Return the [x, y] coordinate for the center point of the cell that contains the specified text.  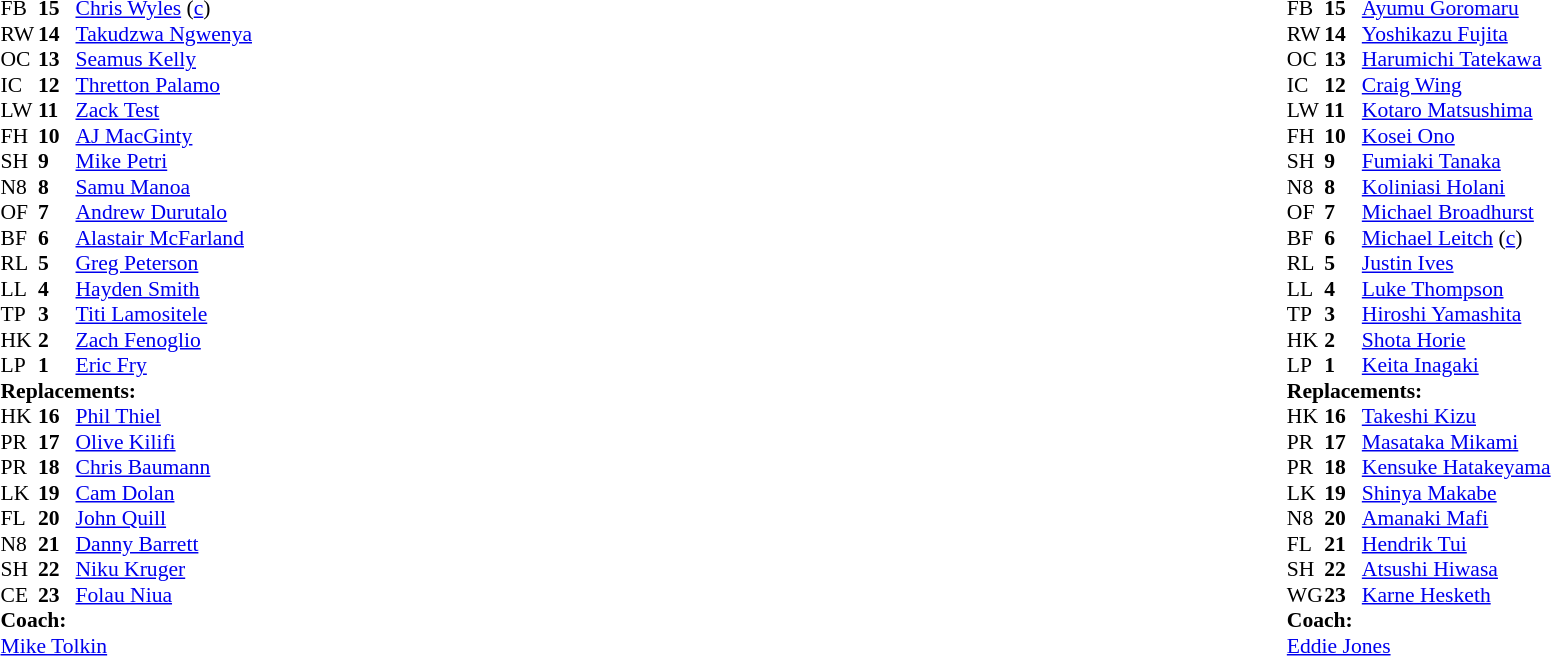
Folau Niua [164, 595]
Keita Inagaki [1456, 365]
AJ MacGinty [164, 136]
Hendrik Tui [1456, 544]
Kensuke Hatakeyama [1456, 467]
CE [19, 595]
Kotaro Matsushima [1456, 111]
Greg Peterson [164, 263]
Hayden Smith [164, 289]
Amanaki Mafi [1456, 519]
Justin Ives [1456, 263]
Masataka Mikami [1456, 442]
Yoshikazu Fujita [1456, 34]
Harumichi Tatekawa [1456, 59]
Mike Petri [164, 161]
Chris Baumann [164, 467]
Alastair McFarland [164, 238]
Danny Barrett [164, 544]
Eric Fry [164, 365]
Titi Lamositele [164, 315]
Samu Manoa [164, 187]
Seamus Kelly [164, 59]
Luke Thompson [1456, 289]
Hiroshi Yamashita [1456, 315]
Shinya Makabe [1456, 493]
Cam Dolan [164, 493]
Koliniasi Holani [1456, 187]
Niku Kruger [164, 569]
Fumiaki Tanaka [1456, 161]
Phil Thiel [164, 417]
Takudzwa Ngwenya [164, 34]
Olive Kilifi [164, 442]
WG [1306, 595]
Craig Wing [1456, 85]
Zack Test [164, 111]
Karne Hesketh [1456, 595]
Zach Fenoglio [164, 340]
John Quill [164, 519]
Andrew Durutalo [164, 213]
Atsushi Hiwasa [1456, 569]
Thretton Palamo [164, 85]
Michael Leitch (c) [1456, 238]
Shota Horie [1456, 340]
Kosei Ono [1456, 136]
Michael Broadhurst [1456, 213]
Takeshi Kizu [1456, 417]
